Identify which cell holds the provided text, then report its [x, y] central coordinate. 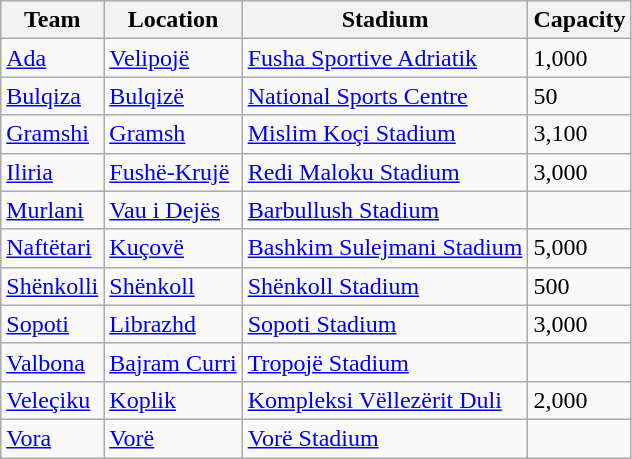
50 [580, 96]
Shënkoll Stadium [385, 286]
Barbullush Stadium [385, 210]
Vorë Stadium [385, 438]
Fushë-Krujë [173, 172]
5,000 [580, 248]
Redi Maloku Stadium [385, 172]
Location [173, 20]
Kompleksi Vëllezërit Duli [385, 400]
Stadium [385, 20]
Iliria [52, 172]
1,000 [580, 58]
3,100 [580, 134]
Murlani [52, 210]
Team [52, 20]
Valbona [52, 362]
Bulqiza [52, 96]
Kuçovë [173, 248]
Sopoti [52, 324]
Bajram Curri [173, 362]
Gramsh [173, 134]
Sopoti Stadium [385, 324]
Veleçiku [52, 400]
National Sports Centre [385, 96]
Fusha Sportive Adriatik [385, 58]
Vau i Dejës [173, 210]
Bulqizë [173, 96]
Ada [52, 58]
Shënkoll [173, 286]
Shënkolli [52, 286]
Vorë [173, 438]
Librazhd [173, 324]
Velipojë [173, 58]
500 [580, 286]
Capacity [580, 20]
Tropojë Stadium [385, 362]
Bashkim Sulejmani Stadium [385, 248]
2,000 [580, 400]
Gramshi [52, 134]
Koplik [173, 400]
Vora [52, 438]
Naftëtari [52, 248]
Mislim Koçi Stadium [385, 134]
